Determine the [x, y] coordinate at the center of the cell enclosing the given text.  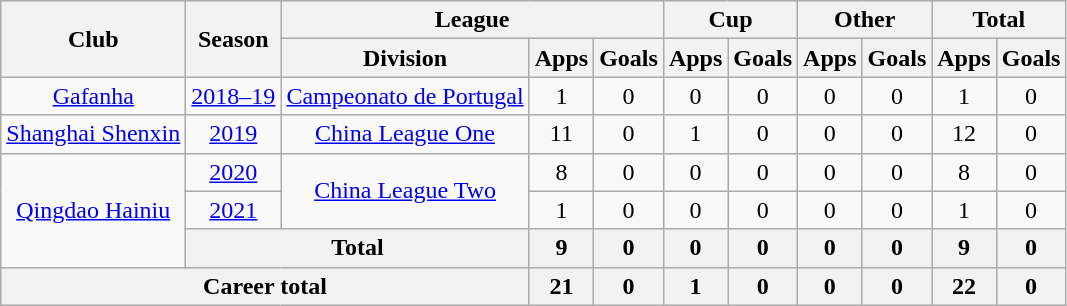
2019 [234, 134]
Qingdao Hainiu [94, 210]
Club [94, 39]
China League One [405, 134]
Campeonato de Portugal [405, 96]
22 [964, 286]
League [472, 20]
12 [964, 134]
Other [865, 20]
Career total [265, 286]
2021 [234, 210]
Season [234, 39]
Division [405, 58]
Shanghai Shenxin [94, 134]
2018–19 [234, 96]
Cup [730, 20]
China League Two [405, 191]
21 [561, 286]
Gafanha [94, 96]
2020 [234, 172]
11 [561, 134]
